Locate the cell with the specified text and output its (x, y) center coordinate. 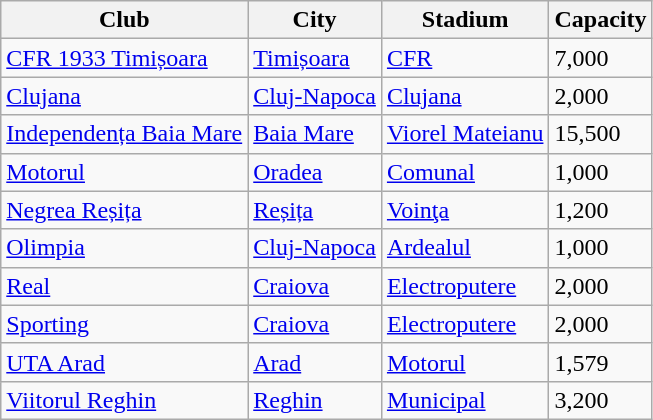
1,579 (600, 362)
Reghin (315, 400)
Comunal (465, 172)
Municipal (465, 400)
Capacity (600, 20)
1,200 (600, 210)
UTA Arad (124, 362)
Voinţa (465, 210)
CFR (465, 58)
7,000 (600, 58)
15,500 (600, 134)
Real (124, 286)
Timișoara (315, 58)
Baia Mare (315, 134)
CFR 1933 Timișoara (124, 58)
3,200 (600, 400)
Olimpia (124, 248)
Club (124, 20)
Stadium (465, 20)
Oradea (315, 172)
Reșița (315, 210)
Viorel Mateianu (465, 134)
Sporting (124, 324)
Arad (315, 362)
Viitorul Reghin (124, 400)
Negrea Reșița (124, 210)
City (315, 20)
Independența Baia Mare (124, 134)
Ardealul (465, 248)
